Provide the [x, y] coordinate of the cell's center where the given text is located.  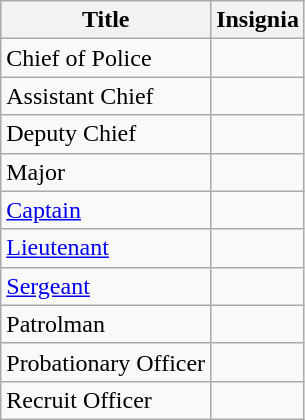
Deputy Chief [106, 134]
Chief of Police [106, 58]
Patrolman [106, 324]
Insignia [258, 20]
Sergeant [106, 286]
Title [106, 20]
Probationary Officer [106, 362]
Lieutenant [106, 248]
Recruit Officer [106, 400]
Major [106, 172]
Assistant Chief [106, 96]
Captain [106, 210]
